Output the [x, y] coordinate of the center of the cell containing the given text.  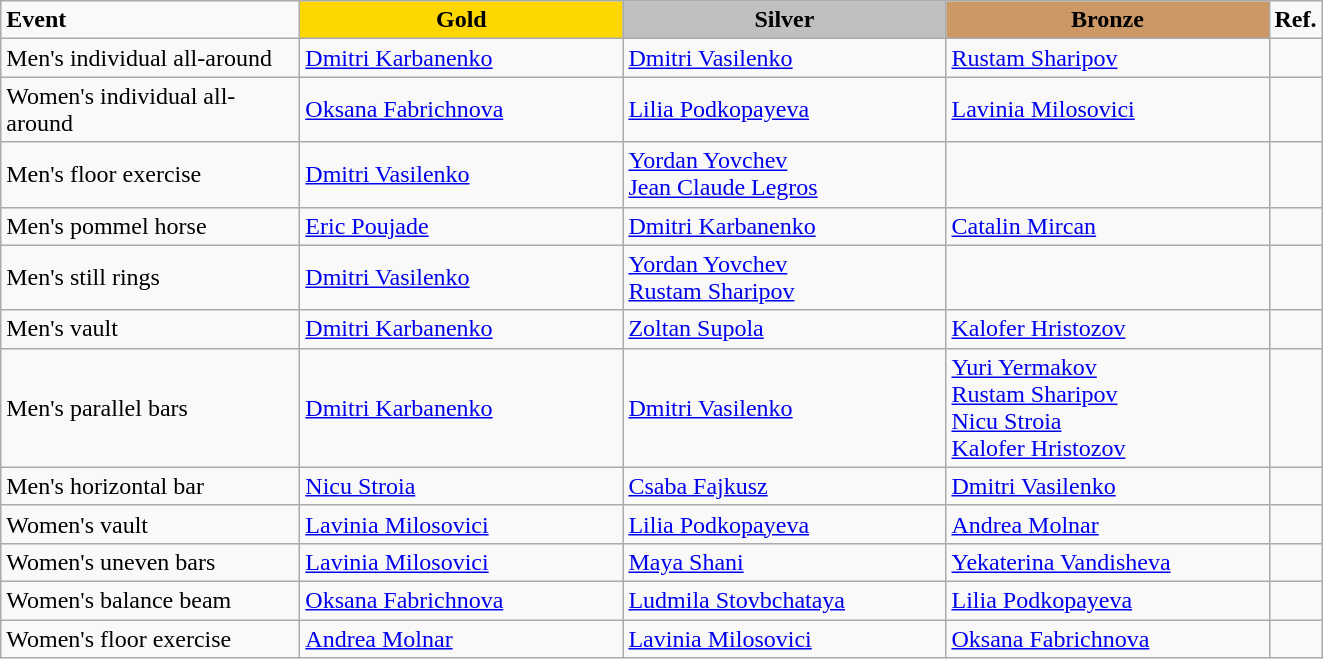
Women's individual all-around [150, 110]
Gold [462, 20]
Women's vault [150, 524]
Zoltan Supola [784, 329]
Silver [784, 20]
Men's still rings [150, 278]
Eric Poujade [462, 226]
Ludmila Stovbchataya [784, 600]
Kalofer Hristozov [1108, 329]
Nicu Stroia [462, 486]
Bronze [1108, 20]
Women's balance beam [150, 600]
Men's horizontal bar [150, 486]
Event [150, 20]
Rustam Sharipov [1108, 58]
Ref. [1296, 20]
Yuri Yermakov Rustam Sharipov Nicu Stroia Kalofer Hristozov [1108, 408]
Men's floor exercise [150, 174]
Men's vault [150, 329]
Men's parallel bars [150, 408]
Yekaterina Vandisheva [1108, 562]
Men's pommel horse [150, 226]
Women's floor exercise [150, 639]
Women's uneven bars [150, 562]
Yordan Yovchev Jean Claude Legros [784, 174]
Catalin Mircan [1108, 226]
Yordan Yovchev Rustam Sharipov [784, 278]
Men's individual all-around [150, 58]
Csaba Fajkusz [784, 486]
Maya Shani [784, 562]
